Output the [X, Y] coordinate of the center of the cell containing the given text.  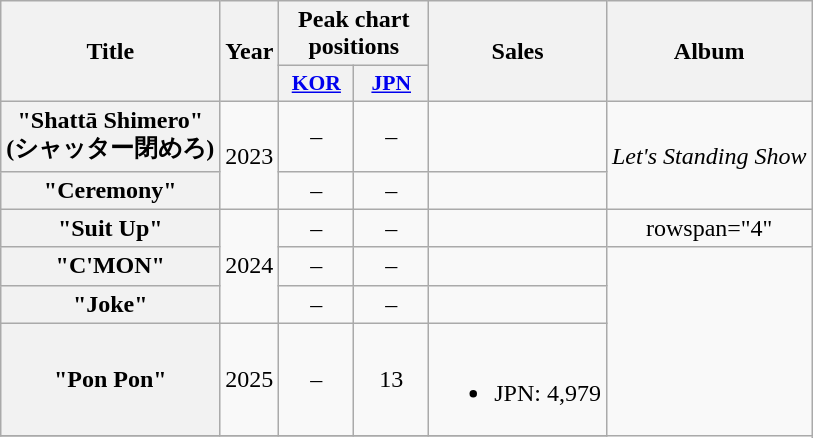
2023 [250, 155]
2024 [250, 266]
"Pon Pon" [110, 380]
rowspan="4" [709, 228]
JPN: 4,979 [518, 380]
13 [392, 380]
JPN [392, 84]
"Shattā Shimero" (シャッター閉めろ) [110, 136]
Year [250, 52]
"Ceremony" [110, 190]
Title [110, 52]
"Joke" [110, 304]
"Suit Up" [110, 228]
"C'MON" [110, 266]
Peak chart positions [354, 34]
Let's Standing Show [709, 155]
Album [709, 52]
2025 [250, 380]
KOR [316, 84]
Sales [518, 52]
